Determine the (X, Y) coordinate at the center of the cell enclosing the given text.  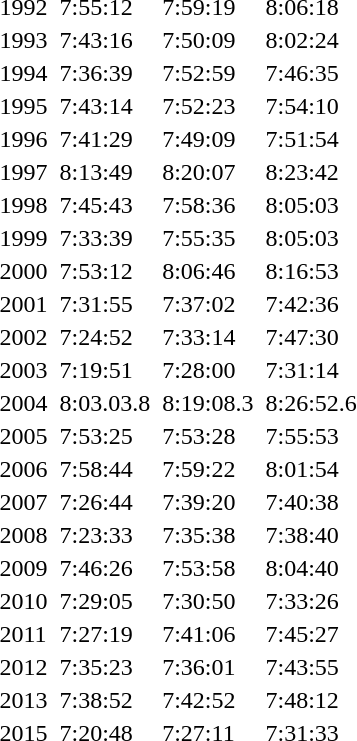
7:36:01 (208, 667)
7:28:00 (208, 370)
7:42:52 (208, 700)
7:58:36 (208, 205)
7:38:52 (105, 700)
7:43:14 (105, 106)
7:53:25 (105, 436)
8:19:08.3 (208, 403)
8:13:49 (105, 172)
7:52:59 (208, 73)
7:46:26 (105, 568)
8:06:46 (208, 271)
7:35:38 (208, 535)
7:45:43 (105, 205)
7:43:16 (105, 40)
7:33:39 (105, 238)
7:30:50 (208, 601)
7:59:22 (208, 469)
7:53:12 (105, 271)
7:26:44 (105, 502)
7:36:39 (105, 73)
7:41:06 (208, 634)
7:24:52 (105, 337)
7:33:14 (208, 337)
7:19:51 (105, 370)
7:31:55 (105, 304)
7:41:29 (105, 139)
7:58:44 (105, 469)
7:49:09 (208, 139)
7:35:23 (105, 667)
7:23:33 (105, 535)
7:52:23 (208, 106)
7:53:28 (208, 436)
7:53:58 (208, 568)
7:39:20 (208, 502)
8:20:07 (208, 172)
8:03.03.8 (105, 403)
7:55:35 (208, 238)
7:29:05 (105, 601)
7:27:19 (105, 634)
7:50:09 (208, 40)
7:37:02 (208, 304)
